Identify which cell holds the provided text, then report its [x, y] central coordinate. 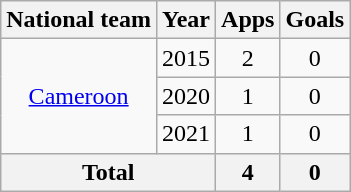
2021 [186, 134]
Goals [315, 20]
Year [186, 20]
Total [108, 172]
National team [79, 20]
Apps [248, 20]
2 [248, 58]
2015 [186, 58]
2020 [186, 96]
Cameroon [79, 96]
4 [248, 172]
